Output the (x, y) coordinate of the center of the cell containing the given text.  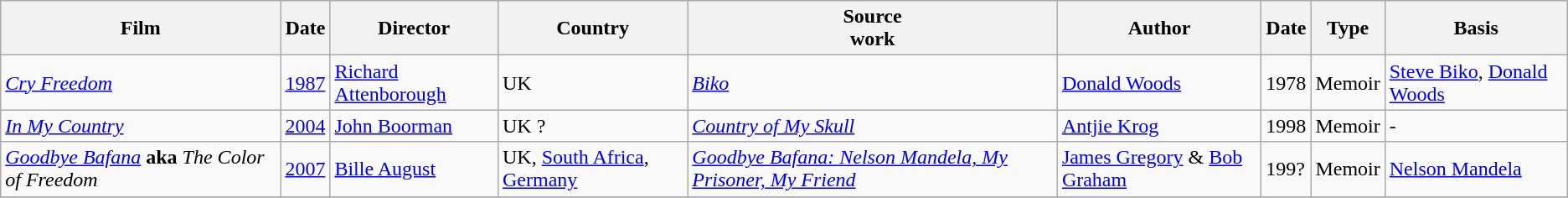
Nelson Mandela (1476, 169)
Goodbye Bafana: Nelson Mandela, My Prisoner, My Friend (873, 169)
Richard Attenborough (414, 82)
Cry Freedom (141, 82)
2007 (305, 169)
UK (592, 82)
Author (1159, 29)
Antjie Krog (1159, 126)
UK ? (592, 126)
James Gregory & Bob Graham (1159, 169)
Country of My Skull (873, 126)
Type (1348, 29)
Country (592, 29)
Donald Woods (1159, 82)
Steve Biko, Donald Woods (1476, 82)
2004 (305, 126)
Goodbye Bafana aka The Color of Freedom (141, 169)
Film (141, 29)
1998 (1287, 126)
199? (1287, 169)
1978 (1287, 82)
In My Country (141, 126)
Director (414, 29)
Biko (873, 82)
Bille August (414, 169)
Basis (1476, 29)
1987 (305, 82)
UK, South Africa, Germany (592, 169)
John Boorman (414, 126)
Sourcework (873, 29)
- (1476, 126)
